Capture the cell that displays the provided text and extract its (x, y) central coordinate. 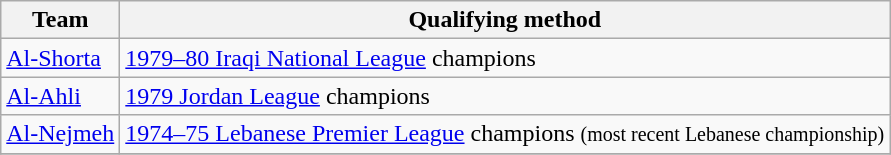
Team (60, 20)
1979–80 Iraqi National League champions (505, 58)
Al-Shorta (60, 58)
Al-Ahli (60, 96)
1979 Jordan League champions (505, 96)
Al-Nejmeh (60, 134)
1974–75 Lebanese Premier League champions (most recent Lebanese championship) (505, 134)
Qualifying method (505, 20)
